Provide the [X, Y] coordinate of the cell's center where the given text is located.  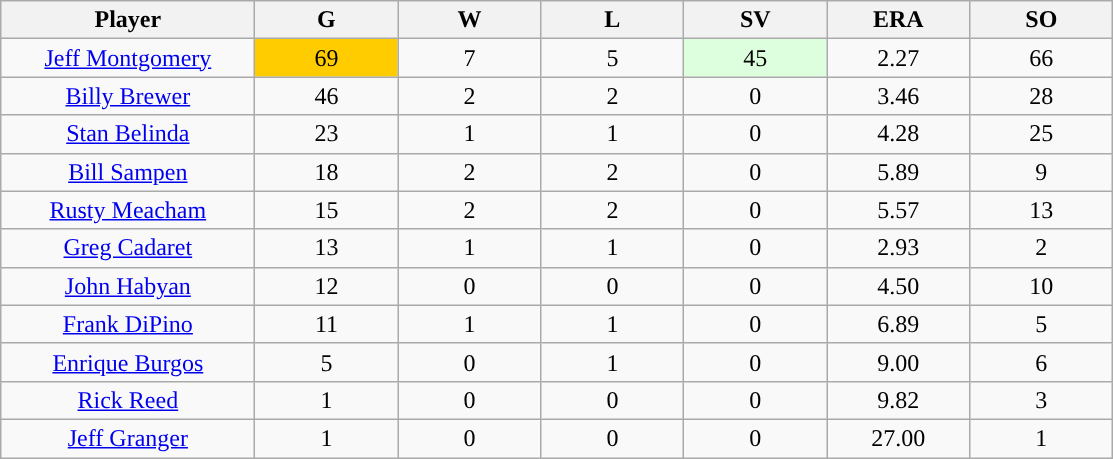
ERA [898, 20]
Player [128, 20]
Rick Reed [128, 400]
Jeff Granger [128, 438]
2.93 [898, 248]
46 [326, 96]
6 [1042, 362]
L [612, 20]
Greg Cadaret [128, 248]
Billy Brewer [128, 96]
9.82 [898, 400]
18 [326, 172]
10 [1042, 286]
5.89 [898, 172]
15 [326, 210]
2.27 [898, 58]
69 [326, 58]
7 [470, 58]
25 [1042, 134]
Jeff Montgomery [128, 58]
W [470, 20]
23 [326, 134]
G [326, 20]
Frank DiPino [128, 324]
66 [1042, 58]
9.00 [898, 362]
John Habyan [128, 286]
6.89 [898, 324]
12 [326, 286]
28 [1042, 96]
45 [756, 58]
Rusty Meacham [128, 210]
Bill Sampen [128, 172]
3.46 [898, 96]
5.57 [898, 210]
SV [756, 20]
3 [1042, 400]
9 [1042, 172]
Stan Belinda [128, 134]
4.28 [898, 134]
4.50 [898, 286]
27.00 [898, 438]
11 [326, 324]
Enrique Burgos [128, 362]
SO [1042, 20]
